Determine the [X, Y] coordinate at the center of the cell enclosing the given text.  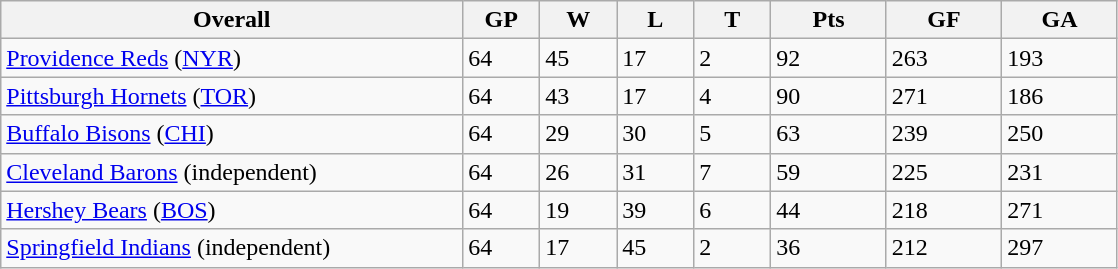
63 [829, 134]
36 [829, 248]
4 [732, 96]
90 [829, 96]
43 [578, 96]
Pts [829, 20]
Springfield Indians (independent) [232, 248]
L [656, 20]
GA [1060, 20]
6 [732, 210]
T [732, 20]
Pittsburgh Hornets (TOR) [232, 96]
225 [944, 172]
Buffalo Bisons (CHI) [232, 134]
19 [578, 210]
44 [829, 210]
5 [732, 134]
GF [944, 20]
239 [944, 134]
Providence Reds (NYR) [232, 58]
Cleveland Barons (independent) [232, 172]
Overall [232, 20]
7 [732, 172]
218 [944, 210]
212 [944, 248]
186 [1060, 96]
39 [656, 210]
263 [944, 58]
297 [1060, 248]
231 [1060, 172]
26 [578, 172]
GP [502, 20]
193 [1060, 58]
Hershey Bears (BOS) [232, 210]
250 [1060, 134]
92 [829, 58]
W [578, 20]
31 [656, 172]
30 [656, 134]
59 [829, 172]
29 [578, 134]
